Pinpoint the cell where the given text exists, returning its [X, Y] midpoint coordinate. 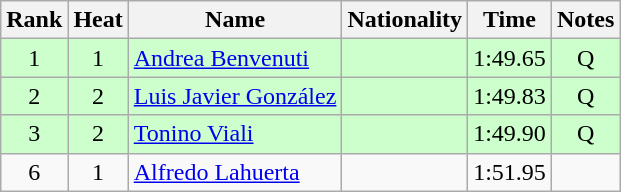
Notes [585, 20]
3 [34, 134]
Tonino Viali [235, 134]
Luis Javier González [235, 96]
Time [510, 20]
6 [34, 172]
1:49.90 [510, 134]
Name [235, 20]
Rank [34, 20]
Alfredo Lahuerta [235, 172]
Heat [98, 20]
Nationality [405, 20]
1:49.83 [510, 96]
1:51.95 [510, 172]
1:49.65 [510, 58]
Andrea Benvenuti [235, 58]
